Scan for the cell matching the given text and deliver its [X, Y] coordinate at center. 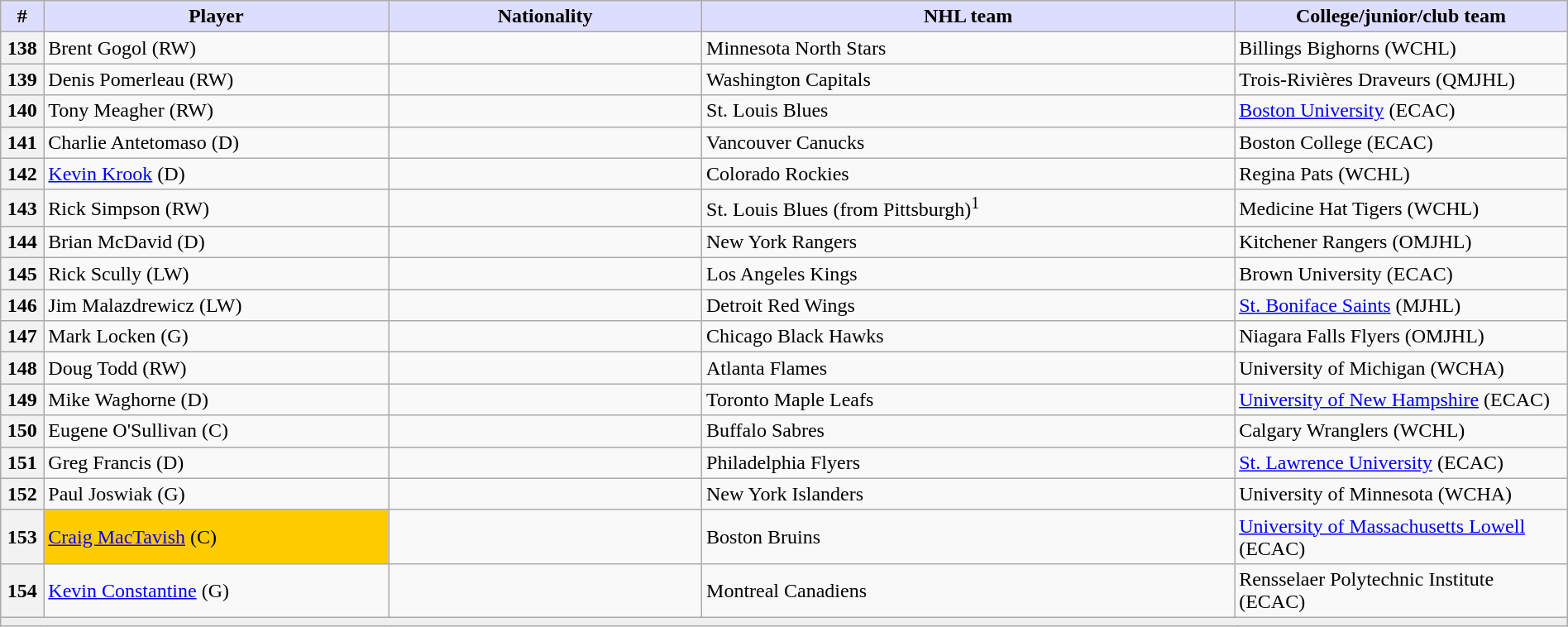
Rick Simpson (RW) [217, 208]
Medicine Hat Tigers (WCHL) [1401, 208]
Craig MacTavish (C) [217, 536]
University of New Hampshire (ECAC) [1401, 400]
Boston Bruins [968, 536]
# [22, 17]
Vancouver Canucks [968, 142]
Kevin Krook (D) [217, 174]
College/junior/club team [1401, 17]
Brown University (ECAC) [1401, 274]
Los Angeles Kings [968, 274]
151 [22, 462]
Billings Bighorns (WCHL) [1401, 48]
Montreal Canadiens [968, 591]
Philadelphia Flyers [968, 462]
Brian McDavid (D) [217, 242]
Colorado Rockies [968, 174]
144 [22, 242]
142 [22, 174]
Toronto Maple Leafs [968, 400]
New York Islanders [968, 494]
Niagara Falls Flyers (OMJHL) [1401, 337]
Rick Scully (LW) [217, 274]
NHL team [968, 17]
152 [22, 494]
St. Lawrence University (ECAC) [1401, 462]
Kitchener Rangers (OMJHL) [1401, 242]
Denis Pomerleau (RW) [217, 79]
154 [22, 591]
140 [22, 111]
Boston University (ECAC) [1401, 111]
153 [22, 536]
Nationality [546, 17]
Chicago Black Hawks [968, 337]
University of Minnesota (WCHA) [1401, 494]
St. Louis Blues (from Pittsburgh)1 [968, 208]
New York Rangers [968, 242]
Player [217, 17]
Mike Waghorne (D) [217, 400]
Mark Locken (G) [217, 337]
Greg Francis (D) [217, 462]
Calgary Wranglers (WCHL) [1401, 431]
145 [22, 274]
150 [22, 431]
Minnesota North Stars [968, 48]
146 [22, 305]
Doug Todd (RW) [217, 368]
Detroit Red Wings [968, 305]
Atlanta Flames [968, 368]
138 [22, 48]
Kevin Constantine (G) [217, 591]
139 [22, 79]
143 [22, 208]
University of Michigan (WCHA) [1401, 368]
141 [22, 142]
148 [22, 368]
University of Massachusetts Lowell (ECAC) [1401, 536]
Paul Joswiak (G) [217, 494]
149 [22, 400]
147 [22, 337]
Brent Gogol (RW) [217, 48]
Rensselaer Polytechnic Institute (ECAC) [1401, 591]
Boston College (ECAC) [1401, 142]
Washington Capitals [968, 79]
Buffalo Sabres [968, 431]
Tony Meagher (RW) [217, 111]
St. Boniface Saints (MJHL) [1401, 305]
Trois-Rivières Draveurs (QMJHL) [1401, 79]
Jim Malazdrewicz (LW) [217, 305]
Charlie Antetomaso (D) [217, 142]
Eugene O'Sullivan (C) [217, 431]
Regina Pats (WCHL) [1401, 174]
St. Louis Blues [968, 111]
